Return [x, y] of the center of cell containing provided text 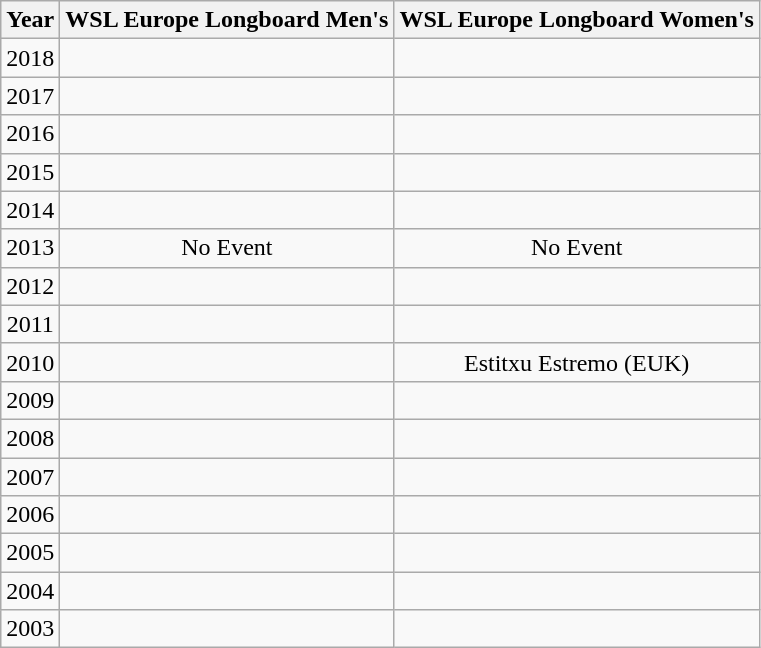
2005 [30, 553]
2010 [30, 362]
Year [30, 20]
WSL Europe Longboard Men's [227, 20]
2015 [30, 172]
2018 [30, 58]
2008 [30, 438]
2003 [30, 629]
2011 [30, 324]
2004 [30, 591]
2012 [30, 286]
2006 [30, 515]
2014 [30, 210]
2013 [30, 248]
2017 [30, 96]
Estitxu Estremo (EUK) [577, 362]
2007 [30, 477]
2009 [30, 400]
WSL Europe Longboard Women's [577, 20]
2016 [30, 134]
